Extract the (x, y) coordinate from the center of the cell holding the provided text.  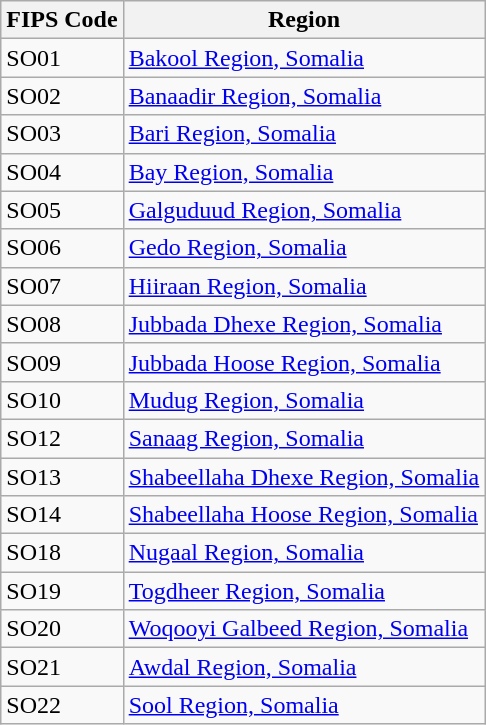
Banaadir Region, Somalia (304, 96)
SO13 (62, 477)
SO14 (62, 515)
SO05 (62, 210)
Bay Region, Somalia (304, 172)
Awdal Region, Somalia (304, 667)
SO01 (62, 58)
SO19 (62, 591)
Woqooyi Galbeed Region, Somalia (304, 629)
Nugaal Region, Somalia (304, 553)
Hiiraan Region, Somalia (304, 286)
Mudug Region, Somalia (304, 400)
SO10 (62, 400)
SO09 (62, 362)
Bakool Region, Somalia (304, 58)
Gedo Region, Somalia (304, 248)
SO08 (62, 324)
SO21 (62, 667)
SO07 (62, 286)
SO06 (62, 248)
SO20 (62, 629)
SO18 (62, 553)
Bari Region, Somalia (304, 134)
Galguduud Region, Somalia (304, 210)
SO22 (62, 705)
Sool Region, Somalia (304, 705)
SO03 (62, 134)
Jubbada Hoose Region, Somalia (304, 362)
FIPS Code (62, 20)
Sanaag Region, Somalia (304, 438)
SO12 (62, 438)
SO02 (62, 96)
SO04 (62, 172)
Shabeellaha Hoose Region, Somalia (304, 515)
Togdheer Region, Somalia (304, 591)
Shabeellaha Dhexe Region, Somalia (304, 477)
Region (304, 20)
Jubbada Dhexe Region, Somalia (304, 324)
